Pinpoint the cell where the given text exists, returning its [X, Y] midpoint coordinate. 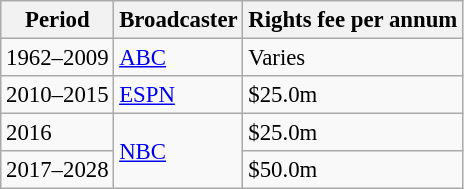
Rights fee per annum [353, 20]
ABC [178, 58]
Varies [353, 58]
2016 [58, 133]
Broadcaster [178, 20]
$50.0m [353, 170]
NBC [178, 152]
2010–2015 [58, 95]
Period [58, 20]
1962–2009 [58, 58]
2017–2028 [58, 170]
ESPN [178, 95]
